Pinpoint the cell where the given text exists, returning its (X, Y) midpoint coordinate. 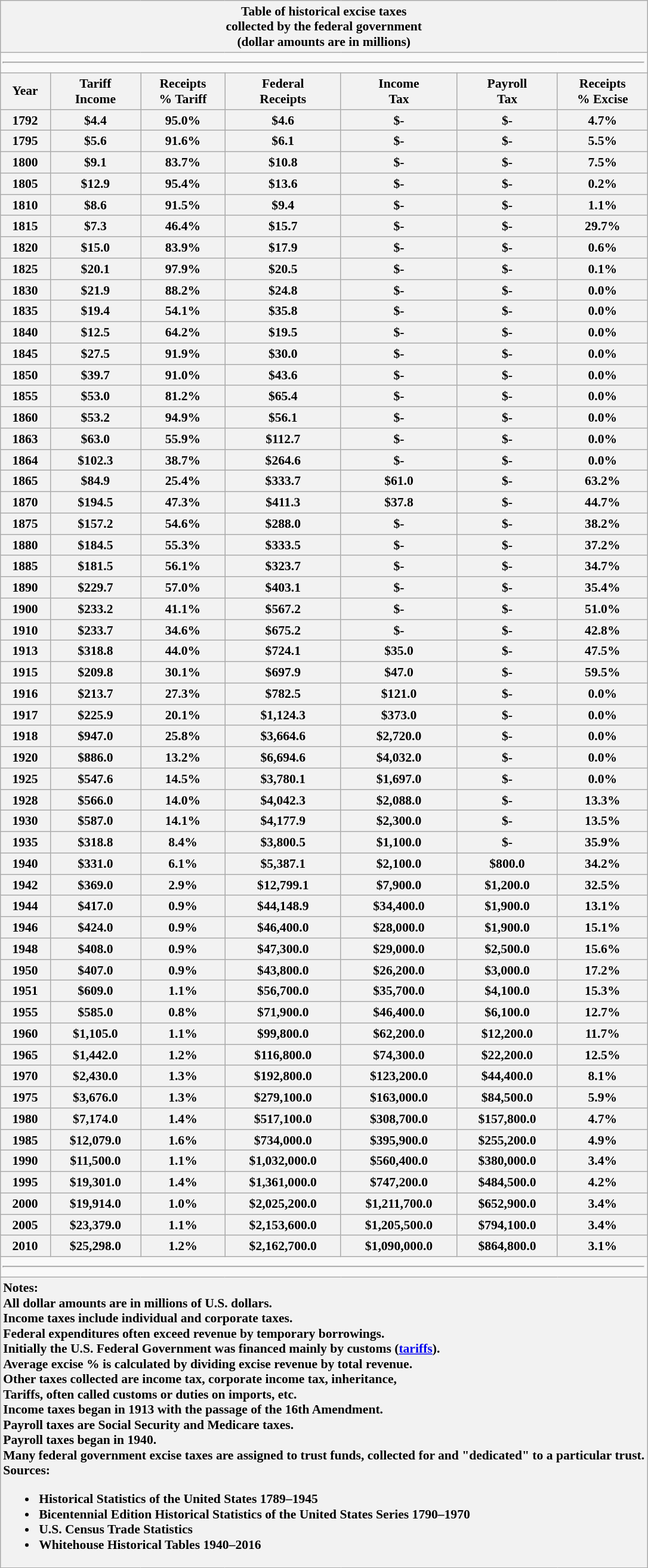
1865 (25, 481)
$35.0 (399, 651)
$3,000.0 (507, 970)
0.1% (603, 269)
34.6% (183, 630)
$61.0 (399, 481)
$21.9 (95, 290)
$23,379.0 (95, 1225)
1890 (25, 587)
2010 (25, 1246)
$1,361,000.0 (283, 1182)
1980 (25, 1119)
$12,799.1 (283, 885)
15.1% (603, 927)
$19.5 (283, 332)
29.7% (603, 226)
$6,100.0 (507, 1012)
$264.6 (283, 460)
$331.0 (95, 864)
1805 (25, 184)
$25,298.0 (95, 1246)
88.2% (183, 290)
$4,042.3 (283, 800)
$43,800.0 (283, 970)
Table of historical excise taxes collected by the federal government (dollar amounts are in millions) (323, 26)
57.0% (183, 587)
1925 (25, 779)
$225.9 (95, 715)
95.0% (183, 120)
$587.0 (95, 821)
$567.2 (283, 609)
$1,442.0 (95, 1055)
Receipts% Excise (603, 91)
$71,900.0 (283, 1012)
42.8% (603, 630)
$1,211,700.0 (399, 1204)
$22,200.0 (507, 1055)
1.6% (183, 1140)
27.3% (183, 694)
1800 (25, 162)
$13.6 (283, 184)
Year (25, 91)
$35.8 (283, 311)
38.7% (183, 460)
$65.4 (283, 396)
44.7% (603, 502)
$652,900.0 (507, 1204)
$403.1 (283, 587)
1850 (25, 375)
15.6% (603, 949)
$2,300.0 (399, 821)
44.0% (183, 651)
91.6% (183, 141)
$4,177.9 (283, 821)
83.7% (183, 162)
$1,090,000.0 (399, 1246)
$675.2 (283, 630)
$7,900.0 (399, 885)
$43.6 (283, 375)
$279,100.0 (283, 1097)
$19,301.0 (95, 1182)
$15.0 (95, 248)
$112.7 (283, 439)
$1,205,500.0 (399, 1225)
$10.8 (283, 162)
13.3% (603, 800)
$15.7 (283, 226)
91.9% (183, 354)
$2,153,600.0 (283, 1225)
$56,700.0 (283, 991)
1975 (25, 1097)
$37.8 (399, 502)
1875 (25, 524)
$734,000.0 (283, 1140)
1995 (25, 1182)
8.1% (603, 1076)
$44,148.9 (283, 906)
2000 (25, 1204)
$209.8 (95, 672)
$20.5 (283, 269)
$407.0 (95, 970)
1917 (25, 715)
$11,500.0 (95, 1161)
0.6% (603, 248)
$9.1 (95, 162)
1965 (25, 1055)
25.8% (183, 736)
$2,088.0 (399, 800)
$5.6 (95, 141)
$17.9 (283, 248)
$24.8 (283, 290)
$747,200.0 (399, 1182)
34.7% (603, 566)
5.5% (603, 141)
1990 (25, 1161)
$4.6 (283, 120)
35.4% (603, 587)
25.4% (183, 481)
$47.0 (399, 672)
1840 (25, 332)
51.0% (603, 609)
1946 (25, 927)
$2,100.0 (399, 864)
$116,800.0 (283, 1055)
4.9% (603, 1140)
$53.2 (95, 417)
47.3% (183, 502)
38.2% (603, 524)
$1,100.0 (399, 842)
$1,124.3 (283, 715)
IncomeTax (399, 91)
95.4% (183, 184)
$28,000.0 (399, 927)
$157.2 (95, 524)
1885 (25, 566)
Receipts% Tariff (183, 91)
$6.1 (283, 141)
$34,400.0 (399, 906)
1935 (25, 842)
$8.6 (95, 205)
$121.0 (399, 694)
13.5% (603, 821)
0.2% (603, 184)
37.2% (603, 545)
1910 (25, 630)
$229.7 (95, 587)
$2,162,700.0 (283, 1246)
$333.5 (283, 545)
59.5% (603, 672)
83.9% (183, 248)
$35,700.0 (399, 991)
$3,664.6 (283, 736)
$395,900.0 (399, 1140)
$84.9 (95, 481)
$4,100.0 (507, 991)
1830 (25, 290)
1880 (25, 545)
$27.5 (95, 354)
47.5% (603, 651)
1860 (25, 417)
$4,032.0 (399, 757)
91.5% (183, 205)
1810 (25, 205)
$1,697.0 (399, 779)
$1,200.0 (507, 885)
1870 (25, 502)
55.9% (183, 439)
8.4% (183, 842)
$62,200.0 (399, 1034)
1864 (25, 460)
$333.7 (283, 481)
1845 (25, 354)
$181.5 (95, 566)
2005 (25, 1225)
1951 (25, 991)
13.1% (603, 906)
$6,694.6 (283, 757)
6.1% (183, 864)
$308,700.0 (399, 1119)
$4.4 (95, 120)
56.1% (183, 566)
$102.3 (95, 460)
1820 (25, 248)
81.2% (183, 396)
$724.1 (283, 651)
$2,025,200.0 (283, 1204)
$39.7 (95, 375)
$373.0 (399, 715)
TariffIncome (95, 91)
$26,200.0 (399, 970)
1950 (25, 970)
4.2% (603, 1182)
1795 (25, 141)
1970 (25, 1076)
$9.4 (283, 205)
$157,800.0 (507, 1119)
$29,000.0 (399, 949)
$2,500.0 (507, 949)
1918 (25, 736)
$233.2 (95, 609)
20.1% (183, 715)
$184.5 (95, 545)
$2,720.0 (399, 736)
12.7% (603, 1012)
$886.0 (95, 757)
$19,914.0 (95, 1204)
64.2% (183, 332)
1915 (25, 672)
1942 (25, 885)
1.0% (183, 1204)
$2,430.0 (95, 1076)
1940 (25, 864)
97.9% (183, 269)
1928 (25, 800)
$1,032,000.0 (283, 1161)
$12.9 (95, 184)
54.1% (183, 311)
5.9% (603, 1097)
3.1% (603, 1246)
1863 (25, 439)
1930 (25, 821)
13.2% (183, 757)
$609.0 (95, 991)
14.0% (183, 800)
17.2% (603, 970)
$20.1 (95, 269)
35.9% (603, 842)
$7.3 (95, 226)
14.1% (183, 821)
$408.0 (95, 949)
$3,780.1 (283, 779)
15.3% (603, 991)
$566.0 (95, 800)
30.1% (183, 672)
$424.0 (95, 927)
41.1% (183, 609)
$560,400.0 (399, 1161)
1985 (25, 1140)
7.5% (603, 162)
1913 (25, 651)
46.4% (183, 226)
$56.1 (283, 417)
55.3% (183, 545)
0.8% (183, 1012)
63.2% (603, 481)
FederalReceipts (283, 91)
$84,500.0 (507, 1097)
$1,105.0 (95, 1034)
$947.0 (95, 736)
54.6% (183, 524)
1825 (25, 269)
91.0% (183, 375)
$192,800.0 (283, 1076)
$323.7 (283, 566)
PayrollTax (507, 91)
$19.4 (95, 311)
$288.0 (283, 524)
1960 (25, 1034)
1955 (25, 1012)
$585.0 (95, 1012)
94.9% (183, 417)
1948 (25, 949)
$800.0 (507, 864)
$12,200.0 (507, 1034)
$47,300.0 (283, 949)
$3,676.0 (95, 1097)
34.2% (603, 864)
32.5% (603, 885)
1944 (25, 906)
12.5% (603, 1055)
$163,000.0 (399, 1097)
1916 (25, 694)
$213.7 (95, 694)
$369.0 (95, 885)
11.7% (603, 1034)
$517,100.0 (283, 1119)
1920 (25, 757)
$3,800.5 (283, 842)
$12,079.0 (95, 1140)
$864,800.0 (507, 1246)
$63.0 (95, 439)
1900 (25, 609)
$233.7 (95, 630)
$380,000.0 (507, 1161)
$99,800.0 (283, 1034)
$782.5 (283, 694)
$794,100.0 (507, 1225)
1792 (25, 120)
1835 (25, 311)
$30.0 (283, 354)
$12.5 (95, 332)
$74,300.0 (399, 1055)
$484,500.0 (507, 1182)
1855 (25, 396)
$44,400.0 (507, 1076)
1815 (25, 226)
$411.3 (283, 502)
$7,174.0 (95, 1119)
$123,200.0 (399, 1076)
$5,387.1 (283, 864)
$53.0 (95, 396)
2.9% (183, 885)
14.5% (183, 779)
$697.9 (283, 672)
$417.0 (95, 906)
$194.5 (95, 502)
$547.6 (95, 779)
$255,200.0 (507, 1140)
